Scan for the cell matching the given text and deliver its (X, Y) coordinate at center. 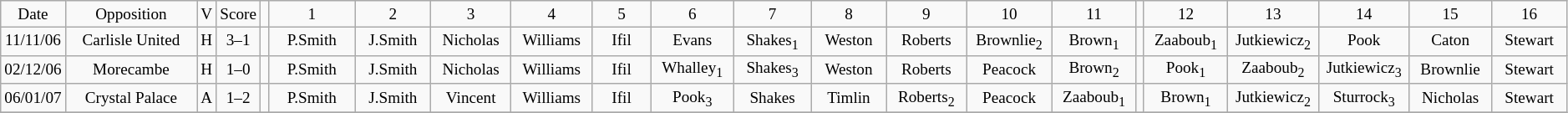
Pook1 (1185, 69)
11/11/06 (33, 41)
Caton (1450, 41)
9 (926, 14)
8 (849, 14)
06/01/07 (33, 98)
Sturrock3 (1363, 98)
Evans (692, 41)
15 (1450, 14)
11 (1094, 14)
16 (1529, 14)
Jutkiewicz3 (1363, 69)
Carlisle United (131, 41)
02/12/06 (33, 69)
Brown2 (1094, 69)
Opposition (131, 14)
Whalley1 (692, 69)
Brownlie2 (1009, 41)
1–2 (239, 98)
V (207, 14)
Score (239, 14)
5 (622, 14)
3 (471, 14)
Roberts2 (926, 98)
6 (692, 14)
Date (33, 14)
1 (312, 14)
Timlin (849, 98)
Pook3 (692, 98)
Shakes (772, 98)
Morecambe (131, 69)
1–0 (239, 69)
13 (1273, 14)
12 (1185, 14)
4 (551, 14)
Brownlie (1450, 69)
Pook (1363, 41)
Shakes3 (772, 69)
Crystal Palace (131, 98)
Zaaboub2 (1273, 69)
Shakes1 (772, 41)
14 (1363, 14)
2 (393, 14)
A (207, 98)
10 (1009, 14)
Vincent (471, 98)
3–1 (239, 41)
7 (772, 14)
